Scan for the cell matching the given text and deliver its [x, y] coordinate at center. 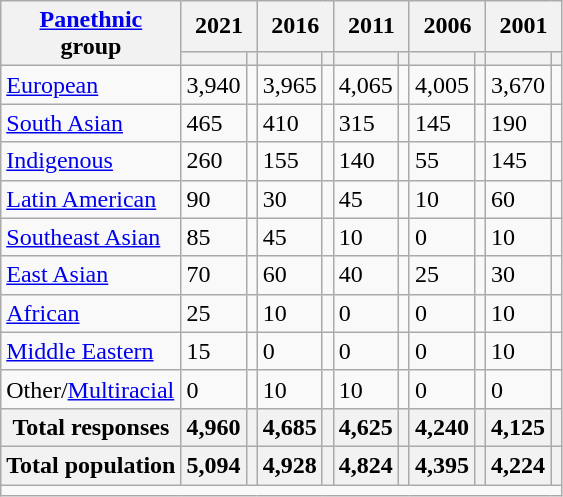
4,224 [518, 465]
4,240 [442, 427]
Middle Eastern [91, 351]
3,965 [290, 85]
3,940 [214, 85]
Indigenous [91, 161]
190 [518, 123]
Total responses [91, 427]
4,625 [366, 427]
Latin American [91, 199]
East Asian [91, 275]
African [91, 313]
90 [214, 199]
4,065 [366, 85]
315 [366, 123]
410 [290, 123]
European [91, 85]
4,005 [442, 85]
40 [366, 275]
4,928 [290, 465]
Other/Multiracial [91, 389]
4,685 [290, 427]
155 [290, 161]
2001 [524, 26]
260 [214, 161]
Total population [91, 465]
2006 [447, 26]
5,094 [214, 465]
70 [214, 275]
140 [366, 161]
4,395 [442, 465]
Southeast Asian [91, 237]
2011 [371, 26]
2016 [295, 26]
15 [214, 351]
4,960 [214, 427]
4,824 [366, 465]
3,670 [518, 85]
2021 [219, 26]
465 [214, 123]
4,125 [518, 427]
85 [214, 237]
South Asian [91, 123]
Panethnicgroup [91, 34]
55 [442, 161]
